Return (X, Y) of the center of cell containing provided text 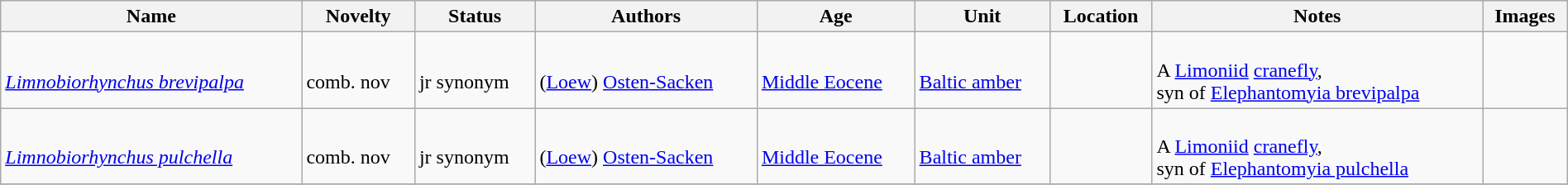
Status (475, 17)
A Limoniid cranefly, syn of Elephantomyia pulchella (1317, 146)
A Limoniid cranefly, syn of Elephantomyia brevipalpa (1317, 70)
Limnobiorhynchus brevipalpa (151, 70)
Unit (982, 17)
Limnobiorhynchus pulchella (151, 146)
Name (151, 17)
Age (835, 17)
Novelty (359, 17)
Authors (646, 17)
Location (1101, 17)
Images (1525, 17)
Notes (1317, 17)
